From the cell containing the given text, extract its center point as (X, Y) coordinate. 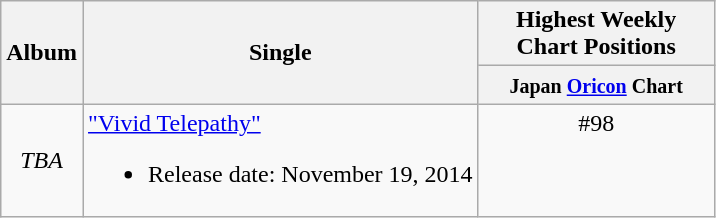
#98 (596, 160)
Japan Oricon Chart (596, 85)
Highest Weekly Chart Positions (596, 34)
TBA (42, 160)
Album (42, 52)
"Vivid Telepathy"Release date: November 19, 2014 (280, 160)
Single (280, 52)
